Determine the (X, Y) coordinate at the center of the cell enclosing the given text.  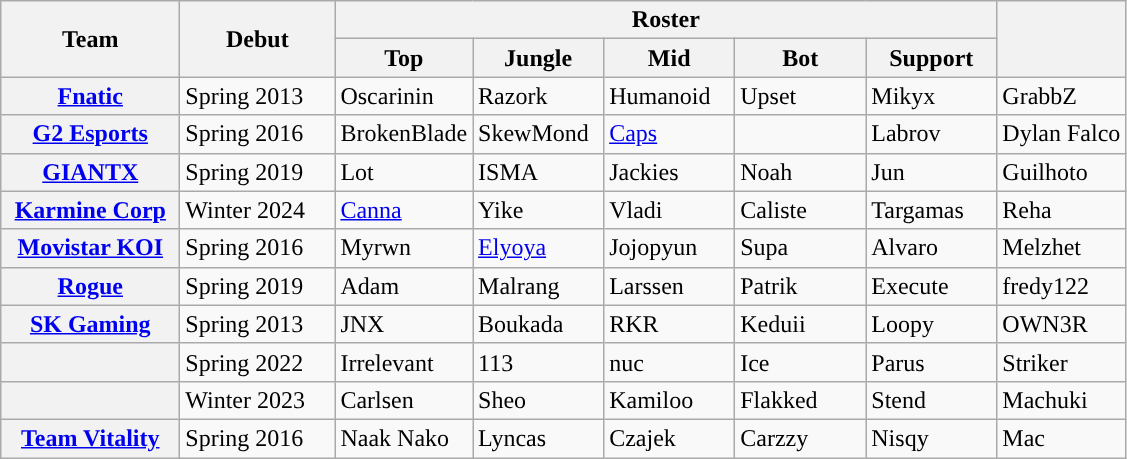
Larssen (670, 286)
BrokenBlade (404, 134)
Yike (538, 210)
G2 Esports (90, 134)
Mid (670, 58)
Noah (800, 172)
Top (404, 58)
Flakked (800, 400)
Karmine Corp (90, 210)
Melzhet (1062, 248)
Loopy (932, 324)
Ice (800, 362)
Winter 2024 (258, 210)
Malrang (538, 286)
Alvaro (932, 248)
Team Vitality (90, 438)
Nisqy (932, 438)
Carzzy (800, 438)
SK Gaming (90, 324)
Lyncas (538, 438)
SkewMond (538, 134)
Elyoya (538, 248)
Razork (538, 96)
Keduii (800, 324)
Lot (404, 172)
OWN3R (1062, 324)
Caliste (800, 210)
Reha (1062, 210)
Oscarinin (404, 96)
Rogue (90, 286)
Mikyx (932, 96)
Team (90, 39)
Boukada (538, 324)
Dylan Falco (1062, 134)
Spring 2022 (258, 362)
Irrelevant (404, 362)
Jojopyun (670, 248)
Jackies (670, 172)
Canna (404, 210)
Patrik (800, 286)
Machuki (1062, 400)
Striker (1062, 362)
Stend (932, 400)
Czajek (670, 438)
Sheo (538, 400)
Support (932, 58)
Carlsen (404, 400)
Roster (666, 20)
GIANTX (90, 172)
Targamas (932, 210)
Bot (800, 58)
Execute (932, 286)
Humanoid (670, 96)
Fnatic (90, 96)
Labrov (932, 134)
fredy122 (1062, 286)
GrabbZ (1062, 96)
Debut (258, 39)
Movistar KOI (90, 248)
ISMA (538, 172)
Vladi (670, 210)
Jungle (538, 58)
Mac (1062, 438)
RKR (670, 324)
Winter 2023 (258, 400)
JNX (404, 324)
Supa (800, 248)
Upset (800, 96)
Adam (404, 286)
113 (538, 362)
Jun (932, 172)
Naak Nako (404, 438)
Parus (932, 362)
nuc (670, 362)
Caps (670, 134)
Kamiloo (670, 400)
Myrwn (404, 248)
Guilhoto (1062, 172)
